Pinpoint the cell where the given text exists, returning its (X, Y) midpoint coordinate. 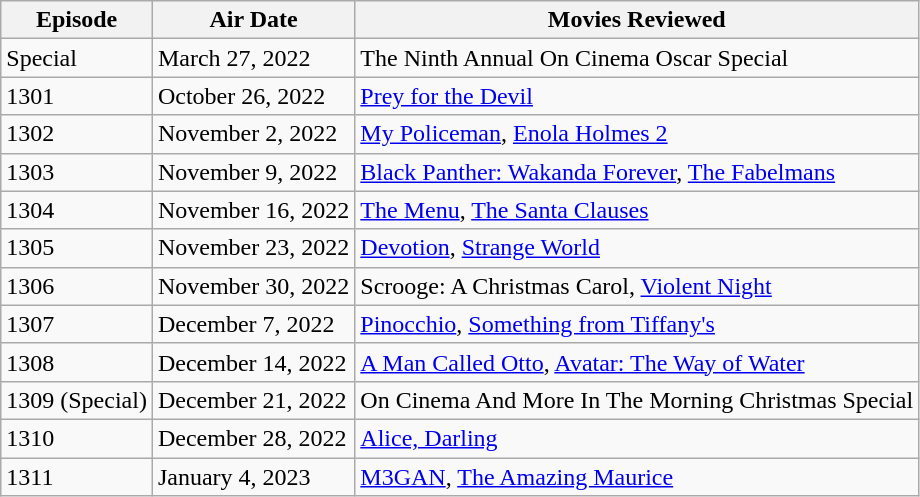
November 30, 2022 (253, 286)
Special (77, 58)
December 14, 2022 (253, 362)
1306 (77, 286)
December 28, 2022 (253, 438)
1304 (77, 210)
On Cinema And More In The Morning Christmas Special (637, 400)
November 23, 2022 (253, 248)
November 2, 2022 (253, 134)
December 7, 2022 (253, 324)
November 9, 2022 (253, 172)
1310 (77, 438)
1301 (77, 96)
A Man Called Otto, Avatar: The Way of Water (637, 362)
Episode (77, 20)
1307 (77, 324)
1305 (77, 248)
1311 (77, 477)
Alice, Darling (637, 438)
January 4, 2023 (253, 477)
My Policeman, Enola Holmes 2 (637, 134)
Air Date (253, 20)
M3GAN, The Amazing Maurice (637, 477)
Prey for the Devil (637, 96)
1308 (77, 362)
1309 (Special) (77, 400)
October 26, 2022 (253, 96)
1302 (77, 134)
Movies Reviewed (637, 20)
Devotion, Strange World (637, 248)
November 16, 2022 (253, 210)
The Menu, The Santa Clauses (637, 210)
Pinocchio, Something from Tiffany's (637, 324)
December 21, 2022 (253, 400)
Scrooge: A Christmas Carol, Violent Night (637, 286)
Black Panther: Wakanda Forever, The Fabelmans (637, 172)
March 27, 2022 (253, 58)
1303 (77, 172)
The Ninth Annual On Cinema Oscar Special (637, 58)
